Capture the cell that displays the provided text and extract its [x, y] central coordinate. 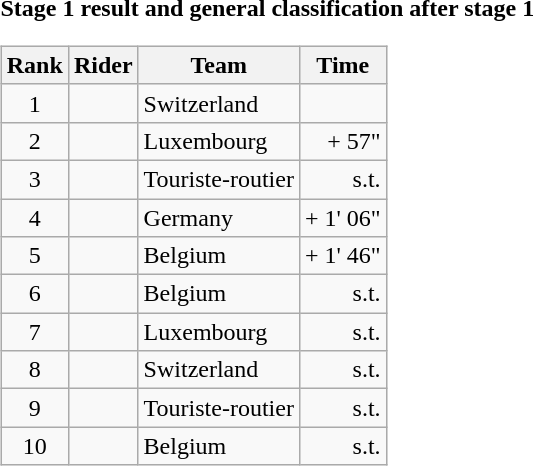
8 [34, 370]
6 [34, 294]
+ 1' 46" [342, 256]
+ 57" [342, 141]
Rider [103, 65]
Time [342, 65]
2 [34, 141]
Germany [218, 217]
5 [34, 256]
7 [34, 332]
Rank [34, 65]
1 [34, 103]
9 [34, 408]
+ 1' 06" [342, 217]
3 [34, 179]
10 [34, 446]
4 [34, 217]
Team [218, 65]
